Pinpoint the cell where the given text exists, returning its [x, y] midpoint coordinate. 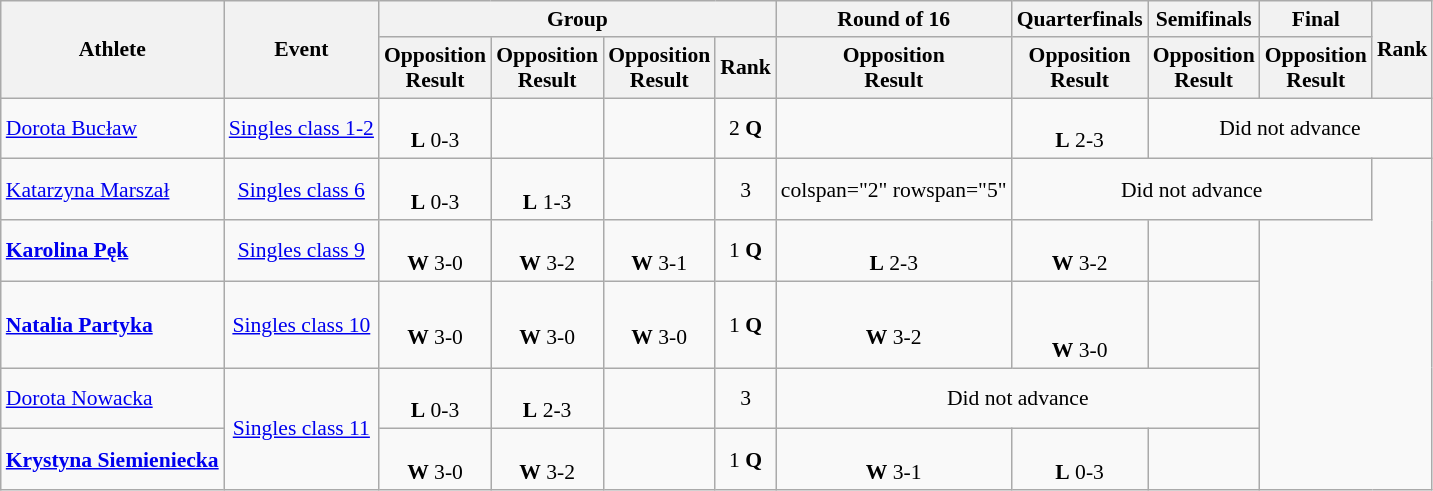
Group [578, 19]
Singles class 9 [302, 250]
Quarterfinals [1080, 19]
Singles class 6 [302, 190]
2 Q [746, 128]
L 1-3 [547, 190]
Singles class 1-2 [302, 128]
Event [302, 50]
Katarzyna Marszał [112, 190]
Dorota Bucław [112, 128]
Singles class 11 [302, 429]
Semifinals [1204, 19]
Athlete [112, 50]
colspan="2" rowspan="5" [894, 190]
Karolina Pęk [112, 250]
Round of 16 [894, 19]
Krystyna Siemieniecka [112, 460]
Natalia Partyka [112, 324]
Final [1316, 19]
Dorota Nowacka [112, 398]
Singles class 10 [302, 324]
